Find where the given text appears and provide that cell's center as [x, y] coordinate. 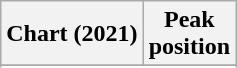
Peak position [189, 34]
Chart (2021) [72, 34]
